Pinpoint the cell where the given text exists, returning its (x, y) midpoint coordinate. 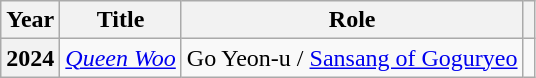
Go Yeon-u / Sansang of Goguryeo (352, 58)
Year (30, 20)
Role (352, 20)
Queen Woo (121, 58)
2024 (30, 58)
Title (121, 20)
